Pinpoint the cell where the given text exists, returning its (X, Y) midpoint coordinate. 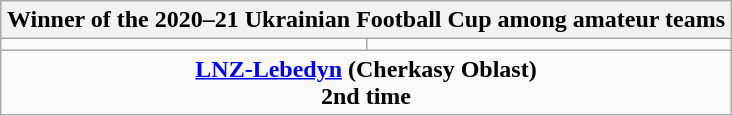
Winner of the 2020–21 Ukrainian Football Cup among amateur teams (366, 20)
LNZ-Lebedyn (Cherkasy Oblast)2nd time (366, 82)
